Find where the given text appears and provide that cell's center as (X, Y) coordinate. 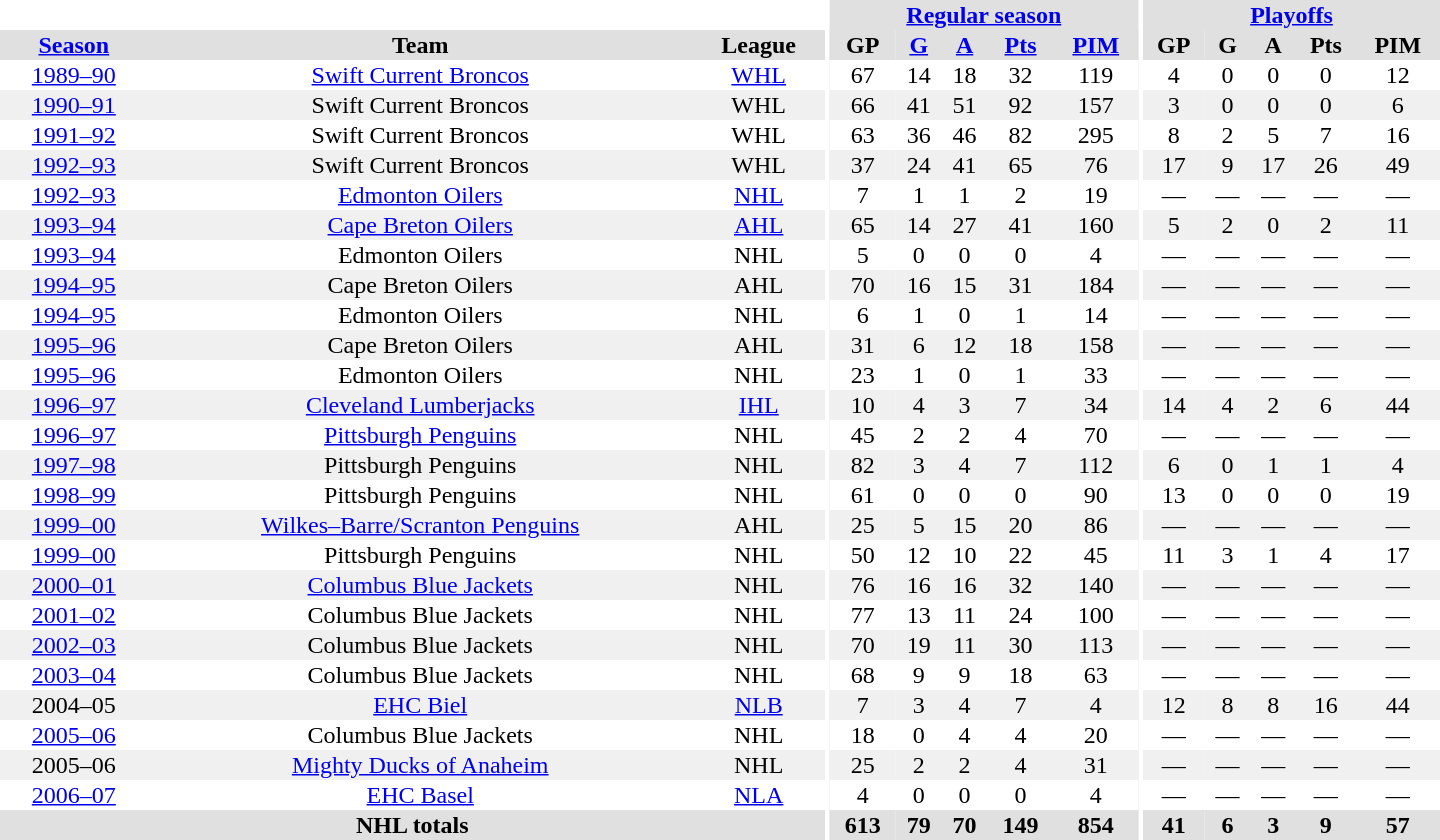
33 (1096, 375)
77 (863, 615)
61 (863, 495)
34 (1096, 405)
79 (919, 825)
1989–90 (74, 75)
27 (965, 225)
Cleveland Lumberjacks (420, 405)
Regular season (984, 15)
IHL (759, 405)
37 (863, 165)
149 (1020, 825)
36 (919, 135)
2006–07 (74, 795)
158 (1096, 345)
Team (420, 45)
1997–98 (74, 465)
NHL totals (412, 825)
1990–91 (74, 105)
Playoffs (1292, 15)
113 (1096, 645)
66 (863, 105)
1991–92 (74, 135)
Season (74, 45)
92 (1020, 105)
Wilkes–Barre/Scranton Penguins (420, 525)
26 (1326, 165)
157 (1096, 105)
2003–04 (74, 675)
119 (1096, 75)
NLB (759, 705)
46 (965, 135)
Mighty Ducks of Anaheim (420, 765)
NLA (759, 795)
100 (1096, 615)
854 (1096, 825)
23 (863, 375)
League (759, 45)
140 (1096, 585)
49 (1398, 165)
2004–05 (74, 705)
2002–03 (74, 645)
160 (1096, 225)
67 (863, 75)
184 (1096, 285)
2000–01 (74, 585)
EHC Basel (420, 795)
295 (1096, 135)
30 (1020, 645)
2001–02 (74, 615)
1998–99 (74, 495)
50 (863, 555)
68 (863, 675)
90 (1096, 495)
22 (1020, 555)
112 (1096, 465)
EHC Biel (420, 705)
51 (965, 105)
57 (1398, 825)
86 (1096, 525)
613 (863, 825)
